Search for the cell housing the specified text and yield its [X, Y] center coordinate. 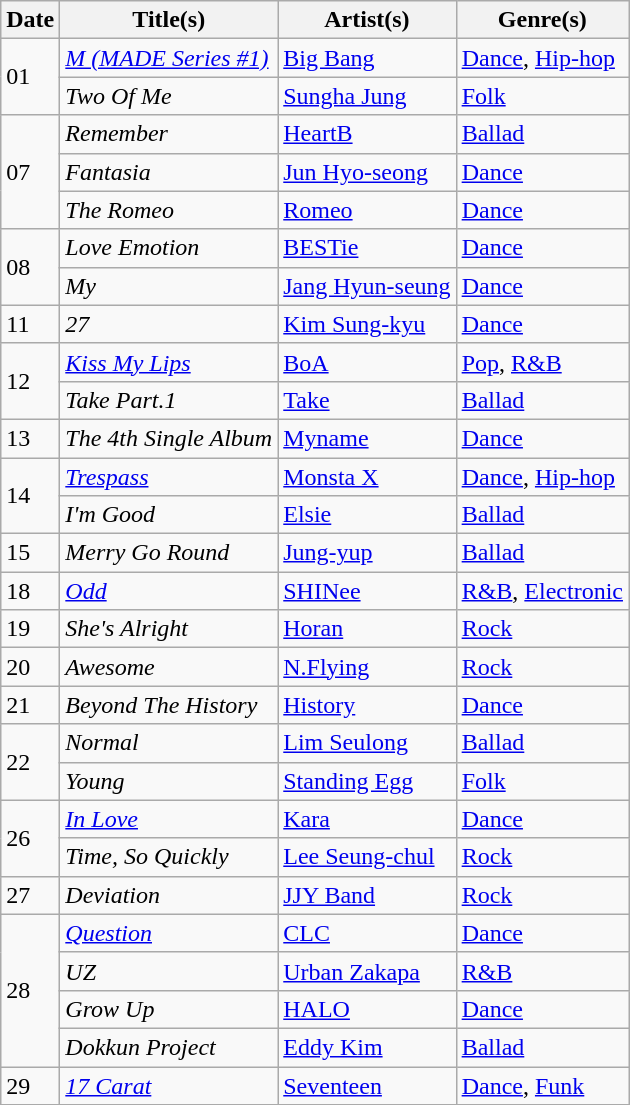
BESTie [367, 248]
Kara [367, 819]
I'm Good [169, 515]
Horan [367, 629]
Date [30, 20]
Remember [169, 134]
Trespass [169, 477]
Standing Egg [367, 781]
Merry Go Round [169, 553]
History [367, 705]
R&B [542, 971]
M (MADE Series #1) [169, 58]
Odd [169, 591]
28 [30, 990]
Artist(s) [367, 20]
Eddy Kim [367, 1047]
Fantasia [169, 172]
07 [30, 172]
21 [30, 705]
19 [30, 629]
Title(s) [169, 20]
Pop, R&B [542, 362]
Big Bang [367, 58]
11 [30, 324]
My [169, 286]
29 [30, 1085]
HeartB [367, 134]
Beyond The History [169, 705]
Romeo [367, 210]
12 [30, 381]
Question [169, 933]
Young [169, 781]
JJY Band [367, 895]
Sungha Jung [367, 96]
Kiss My Lips [169, 362]
The 4th Single Album [169, 438]
13 [30, 438]
Kim Sung-kyu [367, 324]
Lee Seung-chul [367, 857]
Jang Hyun-seung [367, 286]
Two Of Me [169, 96]
Urban Zakapa [367, 971]
Myname [367, 438]
Take [367, 400]
20 [30, 667]
R&B, Electronic [542, 591]
Dance, Funk [542, 1085]
Seventeen [367, 1085]
Love Emotion [169, 248]
Take Part.1 [169, 400]
Dokkun Project [169, 1047]
Time, So Quickly [169, 857]
N.Flying [367, 667]
26 [30, 838]
BoA [367, 362]
SHINee [367, 591]
The Romeo [169, 210]
14 [30, 496]
Elsie [367, 515]
Normal [169, 743]
Jun Hyo-seong [367, 172]
In Love [169, 819]
01 [30, 77]
Genre(s) [542, 20]
Jung-yup [367, 553]
Grow Up [169, 1009]
Lim Seulong [367, 743]
Deviation [169, 895]
08 [30, 267]
15 [30, 553]
22 [30, 762]
Monsta X [367, 477]
HALO [367, 1009]
UZ [169, 971]
She's Alright [169, 629]
CLC [367, 933]
18 [30, 591]
Awesome [169, 667]
17 Carat [169, 1085]
